Capture the cell that displays the provided text and extract its [X, Y] central coordinate. 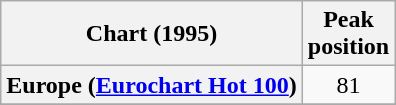
Peakposition [348, 34]
Europe (Eurochart Hot 100) [152, 85]
Chart (1995) [152, 34]
81 [348, 85]
